Extract the (X, Y) coordinate from the center of the cell holding the provided text.  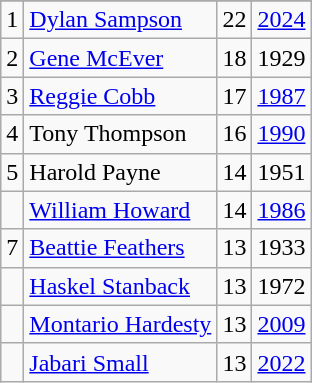
Gene McEver (120, 58)
2 (12, 58)
Dylan Sampson (120, 20)
1951 (282, 172)
Reggie Cobb (120, 96)
4 (12, 134)
3 (12, 96)
2022 (282, 362)
2009 (282, 324)
1 (12, 20)
Beattie Feathers (120, 248)
Tony Thompson (120, 134)
Harold Payne (120, 172)
1990 (282, 134)
William Howard (120, 210)
1933 (282, 248)
5 (12, 172)
Haskel Stanback (120, 286)
Montario Hardesty (120, 324)
1929 (282, 58)
1972 (282, 286)
17 (234, 96)
Jabari Small (120, 362)
7 (12, 248)
2024 (282, 20)
16 (234, 134)
22 (234, 20)
1987 (282, 96)
18 (234, 58)
1986 (282, 210)
